Scan for the cell matching the given text and deliver its [X, Y] coordinate at center. 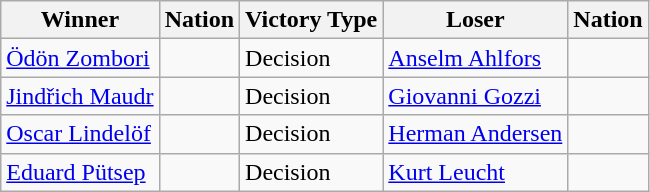
Jindřich Maudr [80, 96]
Ödön Zombori [80, 58]
Winner [80, 20]
Herman Andersen [476, 134]
Anselm Ahlfors [476, 58]
Loser [476, 20]
Victory Type [312, 20]
Kurt Leucht [476, 172]
Oscar Lindelöf [80, 134]
Eduard Pütsep [80, 172]
Giovanni Gozzi [476, 96]
